Return [X, Y] of the center of cell containing provided text 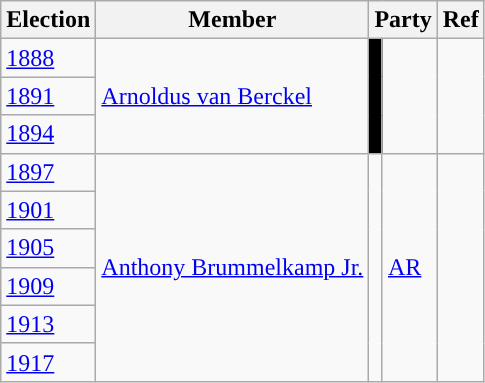
1897 [48, 172]
Party [403, 20]
1905 [48, 248]
1909 [48, 286]
Member [232, 20]
Election [48, 20]
Arnoldus van Berckel [232, 96]
1888 [48, 58]
1913 [48, 324]
AR [410, 267]
Anthony Brummelkamp Jr. [232, 267]
1894 [48, 134]
1917 [48, 362]
1891 [48, 96]
1901 [48, 210]
Ref [460, 20]
